Scan for the cell matching the given text and deliver its (X, Y) coordinate at center. 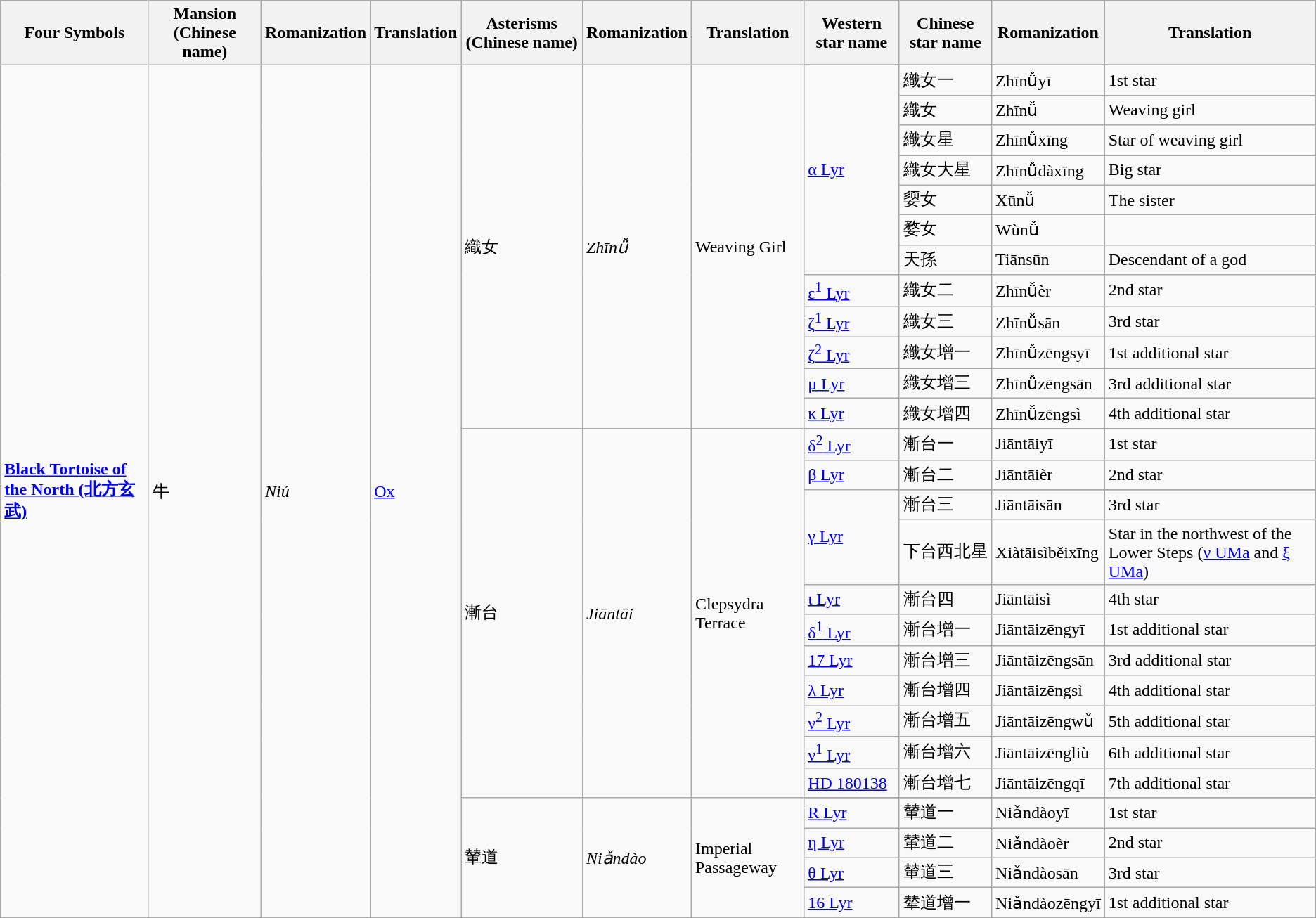
ι Lyr (852, 599)
天孫 (945, 260)
Star of weaving girl (1210, 141)
Jiāntāizēngsān (1049, 661)
漸台增五 (945, 721)
Zhīnǚzēngsān (1049, 384)
漸台增一 (945, 630)
η Lyr (852, 843)
媭女 (945, 200)
Star in the northwest of the Lower Steps (ν UMa and ξ UMa) (1210, 552)
Jiāntāisān (1049, 505)
Niǎndàosān (1049, 873)
Jiāntāizēngyī (1049, 630)
ν2 Lyr (852, 721)
R Lyr (852, 813)
輦道二 (945, 843)
Chinese star name (945, 33)
6th additional star (1210, 752)
ε1 Lyr (852, 291)
ζ2 Lyr (852, 353)
Clepsydra Terrace (747, 614)
漸台增七 (945, 783)
7th additional star (1210, 783)
織女增四 (945, 413)
Niǎndào (637, 858)
漸台增三 (945, 661)
δ2 Lyr (852, 444)
γ Lyr (852, 537)
Jiāntāièr (1049, 475)
牛 (205, 492)
Mansion (Chinese name) (205, 33)
Zhīnǚzēngsyī (1049, 353)
Niǎndàozēngyī (1049, 903)
織女一 (945, 80)
辇道增一 (945, 903)
輦道一 (945, 813)
4th star (1210, 599)
織女大星 (945, 170)
Jiāntāizēngsì (1049, 690)
Niǎndàoyī (1049, 813)
Wùnǚ (1049, 231)
Zhīnǚèr (1049, 291)
Jiāntāizēngqī (1049, 783)
Jiāntāizēngliù (1049, 752)
α Lyr (852, 170)
κ Lyr (852, 413)
μ Lyr (852, 384)
Ox (416, 492)
輦道 (522, 858)
Four Symbols (75, 33)
δ1 Lyr (852, 630)
漸台增六 (945, 752)
漸台三 (945, 505)
Descendant of a god (1210, 260)
漸台增四 (945, 690)
漸台一 (945, 444)
Zhīnǚdàxīng (1049, 170)
Zhīnǚzēngsì (1049, 413)
Niǎndàoèr (1049, 843)
織女增一 (945, 353)
漸台二 (945, 475)
織女三 (945, 322)
17 Lyr (852, 661)
Jiāntāiyī (1049, 444)
θ Lyr (852, 873)
織女星 (945, 141)
漸台 (522, 614)
ν1 Lyr (852, 752)
婺女 (945, 231)
Xūnǚ (1049, 200)
Big star (1210, 170)
Zhīnǚxīng (1049, 141)
Niú (316, 492)
織女增三 (945, 384)
Zhīnǚsān (1049, 322)
β Lyr (852, 475)
Western star name (852, 33)
Weaving Girl (747, 247)
5th additional star (1210, 721)
16 Lyr (852, 903)
Jiāntāizēngwǔ (1049, 721)
織女二 (945, 291)
ζ1 Lyr (852, 322)
Zhīnǚyī (1049, 80)
The sister (1210, 200)
輦道三 (945, 873)
Xiàtāisìběixīng (1049, 552)
Tiānsūn (1049, 260)
Jiāntāisì (1049, 599)
漸台四 (945, 599)
Black Tortoise of the North (北方玄武) (75, 492)
下台西北星 (945, 552)
Imperial Passageway (747, 858)
HD 180138 (852, 783)
Jiāntāi (637, 614)
Asterisms (Chinese name) (522, 33)
Weaving girl (1210, 110)
λ Lyr (852, 690)
